Extract the (x, y) coordinate from the center of the cell holding the provided text.  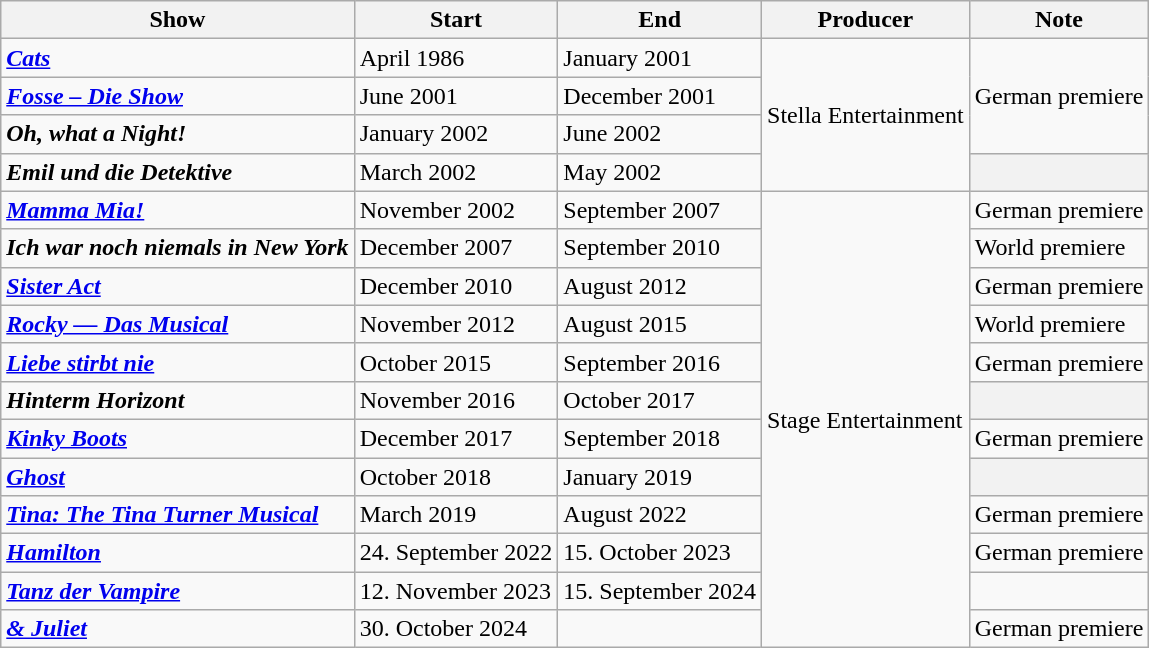
30. October 2024 (456, 629)
June 2001 (456, 96)
August 2015 (660, 324)
& Juliet (178, 629)
March 2019 (456, 515)
October 2015 (456, 362)
December 2017 (456, 438)
Emil und die Detektive (178, 172)
Ich war noch niemals in New York (178, 248)
August 2022 (660, 515)
August 2012 (660, 286)
December 2010 (456, 286)
Liebe stirbt nie (178, 362)
October 2018 (456, 477)
15. October 2023 (660, 553)
Rocky — Das Musical (178, 324)
November 2012 (456, 324)
Ghost (178, 477)
Hamilton (178, 553)
Producer (866, 20)
March 2002 (456, 172)
September 2016 (660, 362)
Tina: The Tina Turner Musical (178, 515)
End (660, 20)
December 2007 (456, 248)
May 2002 (660, 172)
Stage Entertainment (866, 420)
Sister Act (178, 286)
October 2017 (660, 400)
24. September 2022 (456, 553)
Stella Entertainment (866, 115)
September 2010 (660, 248)
Tanz der Vampire (178, 591)
Cats (178, 58)
June 2002 (660, 134)
Show (178, 20)
December 2001 (660, 96)
January 2019 (660, 477)
November 2016 (456, 400)
January 2001 (660, 58)
Note (1059, 20)
Kinky Boots (178, 438)
Start (456, 20)
Fosse – Die Show (178, 96)
September 2018 (660, 438)
November 2002 (456, 210)
January 2002 (456, 134)
Mamma Mia! (178, 210)
April 1986 (456, 58)
Oh, what a Night! (178, 134)
Hinterm Horizont (178, 400)
12. November 2023 (456, 591)
September 2007 (660, 210)
15. September 2024 (660, 591)
